Determine the [x, y] coordinate at the center of the cell enclosing the given text.  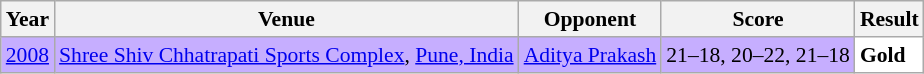
2008 [28, 55]
21–18, 20–22, 21–18 [758, 55]
Venue [286, 19]
Aditya Prakash [590, 55]
Opponent [590, 19]
Shree Shiv Chhatrapati Sports Complex, Pune, India [286, 55]
Result [890, 19]
Gold [890, 55]
Year [28, 19]
Score [758, 19]
